Return (x, y) of the center of cell containing provided text 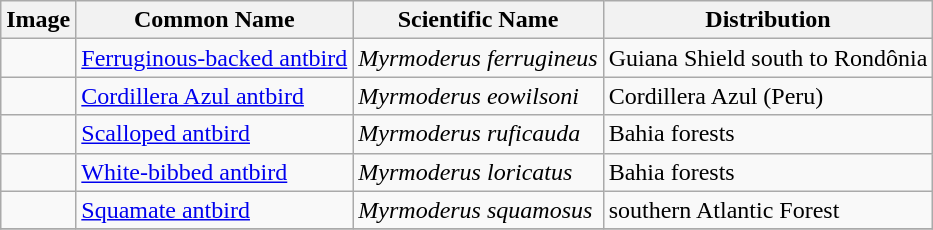
Myrmoderus ferrugineus (478, 58)
White-bibbed antbird (214, 172)
Guiana Shield south to Rondônia (768, 58)
Myrmoderus squamosus (478, 210)
Cordillera Azul (Peru) (768, 96)
Scientific Name (478, 20)
Image (38, 20)
Distribution (768, 20)
Scalloped antbird (214, 134)
Myrmoderus ruficauda (478, 134)
Cordillera Azul antbird (214, 96)
Myrmoderus eowilsoni (478, 96)
Common Name (214, 20)
Myrmoderus loricatus (478, 172)
Squamate antbird (214, 210)
southern Atlantic Forest (768, 210)
Ferruginous-backed antbird (214, 58)
